Determine the [x, y] coordinate at the center of the cell enclosing the given text.  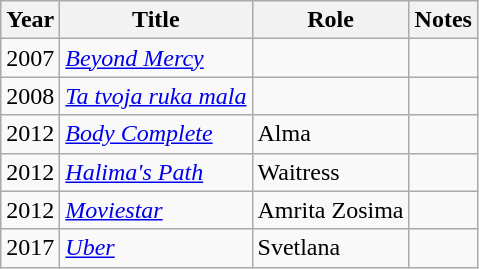
Waitress [330, 172]
Beyond Mercy [156, 58]
Halima's Path [156, 172]
Alma [330, 134]
Title [156, 20]
Amrita Zosima [330, 210]
Uber [156, 248]
Svetlana [330, 248]
Year [30, 20]
Ta tvoja ruka mala [156, 96]
2007 [30, 58]
Notes [443, 20]
Moviestar [156, 210]
Role [330, 20]
Body Complete [156, 134]
2017 [30, 248]
2008 [30, 96]
